Provide the (x, y) coordinate of the cell's center where the given text is located.  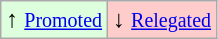
↓ Relegated (162, 20)
↑ Promoted (54, 20)
